Return the (x, y) coordinate for the center point of the cell that contains the specified text.  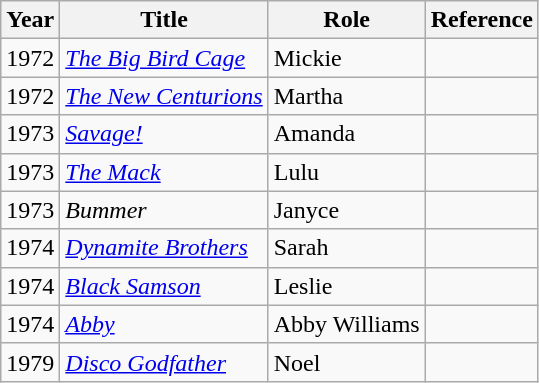
The Mack (164, 172)
Sarah (346, 248)
Reference (482, 20)
Leslie (346, 286)
Noel (346, 362)
Lulu (346, 172)
Role (346, 20)
Disco Godfather (164, 362)
Black Samson (164, 286)
Year (30, 20)
Dynamite Brothers (164, 248)
1979 (30, 362)
Mickie (346, 58)
Amanda (346, 134)
Title (164, 20)
The Big Bird Cage (164, 58)
Martha (346, 96)
The New Centurions (164, 96)
Bummer (164, 210)
Abby Williams (346, 324)
Abby (164, 324)
Savage! (164, 134)
Janyce (346, 210)
